Extract the [x, y] coordinate from the center of the cell holding the provided text.  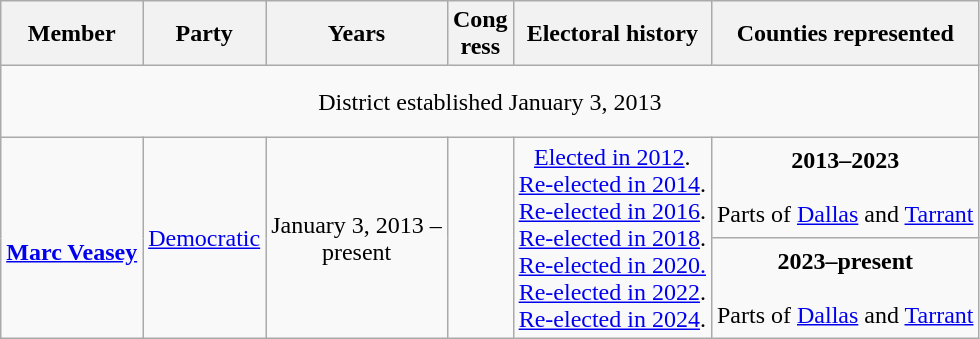
Party [204, 34]
2023–presentParts of Dallas and Tarrant [845, 288]
District established January 3, 2013 [490, 102]
Democratic [204, 238]
Elected in 2012.Re-elected in 2014.Re-elected in 2016.Re-elected in 2018.Re-elected in 2020.Re-elected in 2022.Re-elected in 2024. [612, 238]
Congress [480, 34]
Counties represented [845, 34]
Marc Veasey [72, 238]
Electoral history [612, 34]
Member [72, 34]
Years [357, 34]
January 3, 2013 –present [357, 238]
2013–2023Parts of Dallas and Tarrant [845, 188]
